Extract the [x, y] coordinate from the center of the cell holding the provided text.  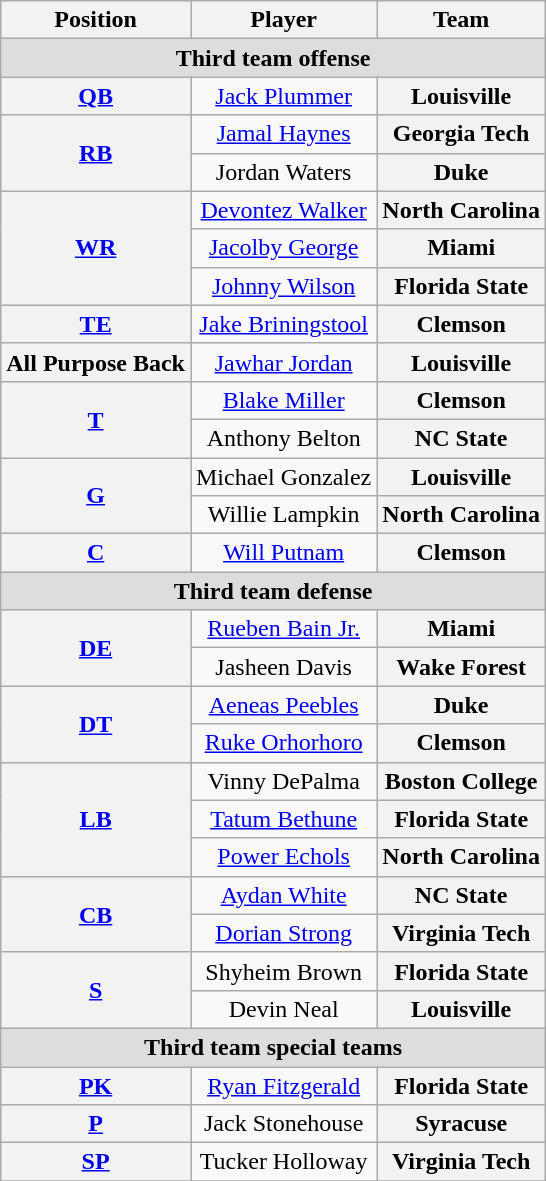
Jack Stonehouse [283, 1124]
Tucker Holloway [283, 1162]
Jordan Waters [283, 172]
Team [462, 20]
Aeneas Peebles [283, 705]
PK [96, 1085]
Devin Neal [283, 1009]
Johnny Wilson [283, 286]
Shyheim Brown [283, 971]
Wake Forest [462, 667]
Will Putnam [283, 553]
WR [96, 248]
TE [96, 324]
Devontez Walker [283, 210]
Rueben Bain Jr. [283, 629]
Jack Plummer [283, 96]
Jacolby George [283, 248]
Vinny DePalma [283, 781]
P [96, 1124]
Anthony Belton [283, 438]
Third team special teams [274, 1047]
Jawhar Jordan [283, 362]
G [96, 496]
LB [96, 819]
Michael Gonzalez [283, 477]
S [96, 990]
RB [96, 153]
C [96, 553]
Player [283, 20]
Jasheen Davis [283, 667]
All Purpose Back [96, 362]
CB [96, 914]
Third team defense [274, 591]
Boston College [462, 781]
Position [96, 20]
Ruke Orhorhoro [283, 743]
Power Echols [283, 857]
Willie Lampkin [283, 515]
SP [96, 1162]
Georgia Tech [462, 134]
Jamal Haynes [283, 134]
QB [96, 96]
DT [96, 724]
DE [96, 648]
Tatum Bethune [283, 819]
Jake Briningstool [283, 324]
Aydan White [283, 895]
Ryan Fitzgerald [283, 1085]
Dorian Strong [283, 933]
Blake Miller [283, 400]
T [96, 419]
Syracuse [462, 1124]
Third team offense [274, 58]
